Scan for the cell matching the given text and deliver its (x, y) coordinate at center. 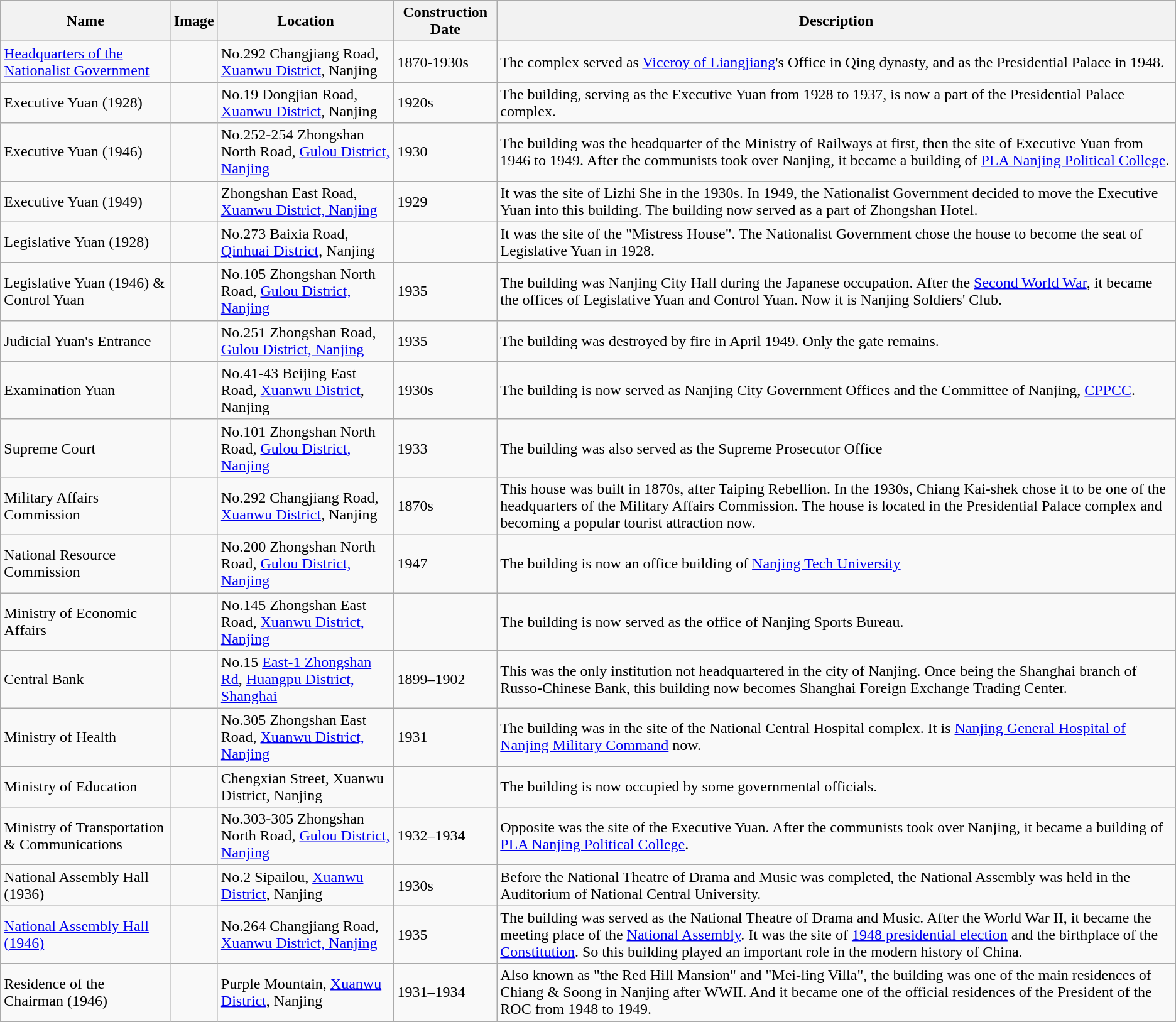
No.105 Zhongshan North Road, Gulou District, Nanjing (305, 291)
Military Affairs Commission (85, 506)
1947 (445, 563)
No.305 Zhongshan East Road, Xuanwu District, Nanjing (305, 737)
National Assembly Hall (1946) (85, 935)
No.264 Changjiang Road, Xuanwu District, Nanjing (305, 935)
No.145 Zhongshan East Road, Xuanwu District, Nanjing (305, 622)
Legislative Yuan (1928) (85, 242)
Zhongshan East Road, Xuanwu District, Nanjing (305, 201)
National Resource Commission (85, 563)
1870s (445, 506)
The building is now occupied by some governmental officials. (836, 786)
Examination Yuan (85, 390)
Legislative Yuan (1946) & Control Yuan (85, 291)
Name (85, 21)
No.273 Baixia Road, Qinhuai District, Nanjing (305, 242)
Location (305, 21)
1929 (445, 201)
Ministry of Health (85, 737)
Opposite was the site of the Executive Yuan. After the communists took over Nanjing, it became a building of PLA Nanjing Political College. (836, 836)
1899–1902 (445, 680)
1933 (445, 448)
Residence of the Chairman (1946) (85, 992)
Executive Yuan (1946) (85, 152)
The building is now served as Nanjing City Government Offices and the Committee of Nanjing, CPPCC. (836, 390)
1870-1930s (445, 62)
Image (193, 21)
The building was also served as the Supreme Prosecutor Office (836, 448)
The building is now an office building of Nanjing Tech University (836, 563)
No.200 Zhongshan North Road, Gulou District, Nanjing (305, 563)
The building, serving as the Executive Yuan from 1928 to 1937, is now a part of the Presidential Palace complex. (836, 103)
Judicial Yuan's Entrance (85, 340)
Ministry of Economic Affairs (85, 622)
No.252-254 Zhongshan North Road, Gulou District, Nanjing (305, 152)
Purple Mountain, Xuanwu District, Nanjing (305, 992)
Construction Date (445, 21)
1930 (445, 152)
1932–1934 (445, 836)
No.41-43 Beijing East Road, Xuanwu District, Nanjing (305, 390)
Headquarters of the Nationalist Government (85, 62)
No.251 Zhongshan Road, Gulou District, Nanjing (305, 340)
The building is now served as the office of Nanjing Sports Bureau. (836, 622)
The complex served as Viceroy of Liangjiang's Office in Qing dynasty, and as the Presidential Palace in 1948. (836, 62)
No.19 Dongjian Road, Xuanwu District, Nanjing (305, 103)
Central Bank (85, 680)
No.101 Zhongshan North Road, Gulou District, Nanjing (305, 448)
National Assembly Hall (1936) (85, 886)
Ministry of Transportation & Communications (85, 836)
No.303-305 Zhongshan North Road, Gulou District, Nanjing (305, 836)
Description (836, 21)
1920s (445, 103)
Supreme Court (85, 448)
Executive Yuan (1928) (85, 103)
It was the site of the "Mistress House". The Nationalist Government chose the house to become the seat of Legislative Yuan in 1928. (836, 242)
Executive Yuan (1949) (85, 201)
Before the National Theatre of Drama and Music was completed, the National Assembly was held in the Auditorium of National Central University. (836, 886)
Ministry of Education (85, 786)
Chengxian Street, Xuanwu District, Nanjing (305, 786)
No.15 East-1 Zhongshan Rd, Huangpu District, Shanghai (305, 680)
1931 (445, 737)
The building was destroyed by fire in April 1949. Only the gate remains. (836, 340)
The building was in the site of the National Central Hospital complex. It is Nanjing General Hospital of Nanjing Military Command now. (836, 737)
1931–1934 (445, 992)
No.2 Sipailou, Xuanwu District, Nanjing (305, 886)
